Return the (X, Y) coordinate for the center point of the cell that contains the specified text.  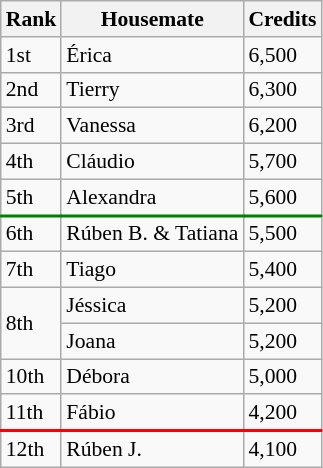
5th (32, 197)
4th (32, 162)
Cláudio (152, 162)
1st (32, 55)
Rúben J. (152, 449)
Credits (282, 19)
5,000 (282, 377)
Rúben B. & Tatiana (152, 234)
11th (32, 413)
Rank (32, 19)
Débora (152, 377)
Joana (152, 341)
Alexandra (152, 197)
5,400 (282, 270)
3rd (32, 126)
Tierry (152, 90)
8th (32, 324)
5,500 (282, 234)
Érica (152, 55)
7th (32, 270)
6,200 (282, 126)
12th (32, 449)
4,100 (282, 449)
10th (32, 377)
Fábio (152, 413)
Jéssica (152, 306)
6,300 (282, 90)
Vanessa (152, 126)
6,500 (282, 55)
5,700 (282, 162)
5,600 (282, 197)
4,200 (282, 413)
Housemate (152, 19)
6th (32, 234)
2nd (32, 90)
Tiago (152, 270)
